Pinpoint the cell where the given text exists, returning its [x, y] midpoint coordinate. 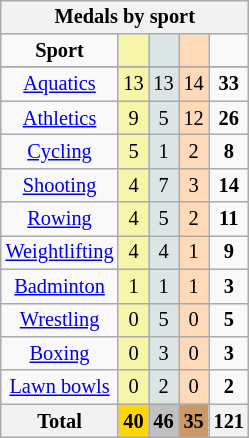
40 [133, 421]
33 [229, 84]
8 [229, 152]
121 [229, 421]
Boxing [60, 354]
35 [194, 421]
Badminton [60, 286]
Lawn bowls [60, 387]
Rowing [60, 219]
26 [229, 118]
11 [229, 219]
Shooting [60, 185]
Aquatics [60, 84]
7 [164, 185]
Medals by sport [125, 17]
46 [164, 421]
Total [60, 421]
Cycling [60, 152]
Athletics [60, 118]
Wrestling [60, 320]
Sport [60, 51]
12 [194, 118]
Weightlifting [60, 253]
